Output the (X, Y) coordinate of the center of the cell containing the given text.  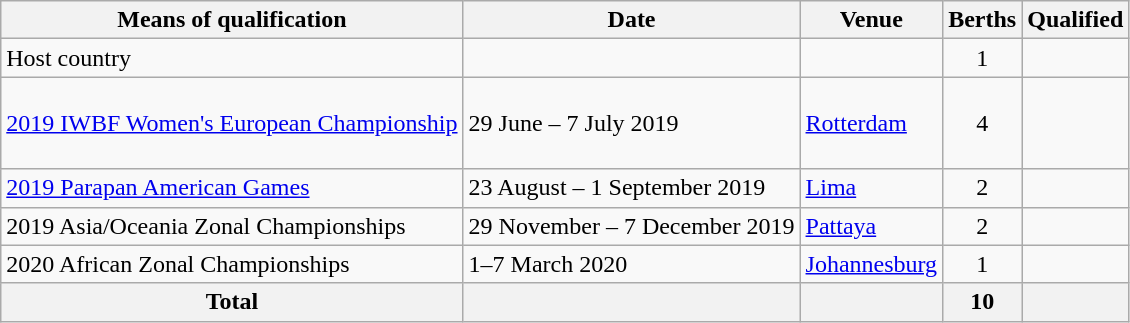
Johannesburg (872, 264)
Rotterdam (872, 123)
Berths (982, 20)
Means of qualification (232, 20)
2019 Parapan American Games (232, 188)
Lima (872, 188)
Host country (232, 58)
1–7 March 2020 (632, 264)
10 (982, 302)
29 November – 7 December 2019 (632, 226)
Total (232, 302)
2019 IWBF Women's European Championship (232, 123)
Pattaya (872, 226)
29 June – 7 July 2019 (632, 123)
Date (632, 20)
2019 Asia/Oceania Zonal Championships (232, 226)
4 (982, 123)
23 August – 1 September 2019 (632, 188)
Qualified (1076, 20)
Venue (872, 20)
2020 African Zonal Championships (232, 264)
